Detect which cell encompasses the target text, then output its [X, Y] center coordinate. 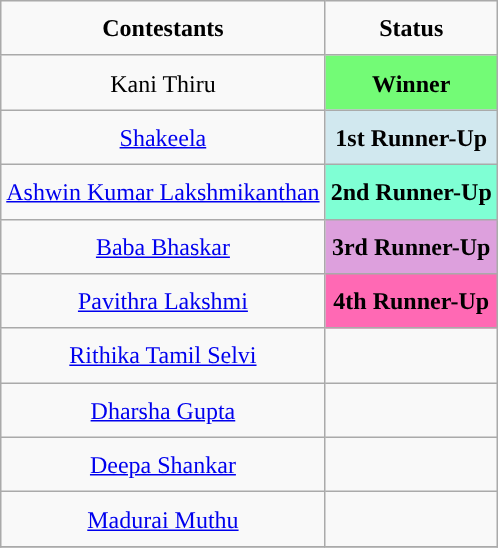
Shakeela [163, 138]
Madurai Muthu [163, 520]
3rd Runner-Up [411, 246]
1st Runner-Up [411, 138]
Baba Bhaskar [163, 246]
Contestants [163, 28]
Rithika Tamil Selvi [163, 356]
Ashwin Kumar Lakshmikanthan [163, 192]
Pavithra Lakshmi [163, 302]
Dharsha Gupta [163, 410]
Deepa Shankar [163, 464]
4th Runner-Up [411, 302]
Kani Thiru [163, 82]
Status [411, 28]
Winner [411, 82]
2nd Runner-Up [411, 192]
